Search for the cell housing the specified text and yield its [X, Y] center coordinate. 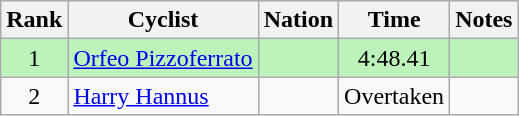
Harry Hannus [163, 96]
Overtaken [394, 96]
Orfeo Pizzoferrato [163, 58]
Cyclist [163, 20]
1 [34, 58]
Nation [298, 20]
Time [394, 20]
4:48.41 [394, 58]
Notes [484, 20]
2 [34, 96]
Rank [34, 20]
